Determine the [X, Y] coordinate at the center of the cell enclosing the given text.  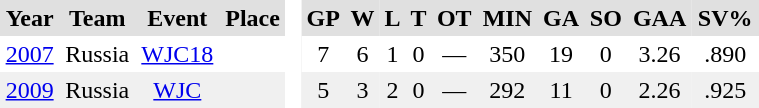
Event [177, 18]
MIN [508, 18]
WJC18 [177, 54]
L [393, 18]
Year [30, 18]
GAA [660, 18]
3 [362, 90]
WJC [177, 90]
SO [606, 18]
SV% [725, 18]
W [362, 18]
11 [562, 90]
GA [562, 18]
T [419, 18]
1 [393, 54]
Team [97, 18]
19 [562, 54]
2 [393, 90]
3.26 [660, 54]
2009 [30, 90]
350 [508, 54]
6 [362, 54]
OT [454, 18]
7 [323, 54]
5 [323, 90]
.925 [725, 90]
2.26 [660, 90]
292 [508, 90]
GP [323, 18]
Place [252, 18]
2007 [30, 54]
.890 [725, 54]
